Locate the cell with the specified text and output its [X, Y] center coordinate. 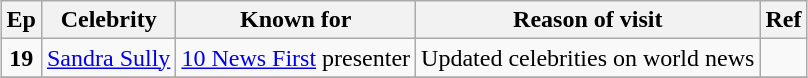
19 [21, 58]
Ref [784, 20]
Sandra Sully [108, 58]
10 News First presenter [296, 58]
Reason of visit [588, 20]
Celebrity [108, 20]
Updated celebrities on world news [588, 58]
Ep [21, 20]
Known for [296, 20]
